Identify which cell holds the provided text, then report its [x, y] central coordinate. 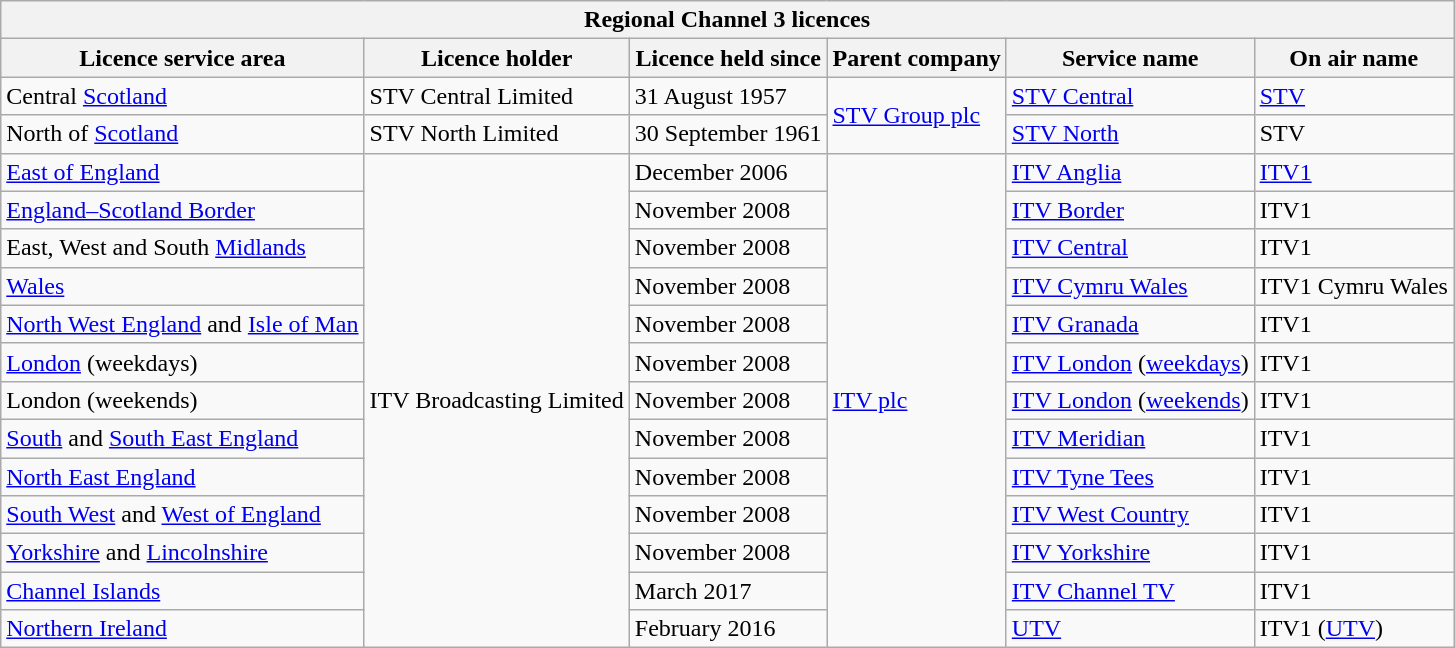
ITV Meridian [1130, 438]
ITV Tyne Tees [1130, 477]
South West and West of England [182, 515]
On air name [1354, 58]
March 2017 [728, 591]
England–Scotland Border [182, 210]
30 September 1961 [728, 134]
ITV1 Cymru Wales [1354, 286]
Licence holder [496, 58]
Licence held since [728, 58]
Service name [1130, 58]
ITV Broadcasting Limited [496, 400]
Wales [182, 286]
ITV Channel TV [1130, 591]
Yorkshire and Lincolnshire [182, 553]
ITV Cymru Wales [1130, 286]
December 2006 [728, 172]
ITV London (weekdays) [1130, 362]
ITV London (weekends) [1130, 400]
31 August 1957 [728, 96]
ITV Yorkshire [1130, 553]
ITV1 (UTV) [1354, 629]
ITV plc [916, 400]
London (weekends) [182, 400]
ITV Central [1130, 248]
ITV Granada [1130, 324]
North East England [182, 477]
Licence service area [182, 58]
STV Group plc [916, 115]
STV North [1130, 134]
Regional Channel 3 licences [728, 20]
ITV Anglia [1130, 172]
UTV [1130, 629]
North West England and Isle of Man [182, 324]
South and South East England [182, 438]
Parent company [916, 58]
February 2016 [728, 629]
STV North Limited [496, 134]
STV Central [1130, 96]
London (weekdays) [182, 362]
ITV West Country [1130, 515]
Northern Ireland [182, 629]
STV Central Limited [496, 96]
East, West and South Midlands [182, 248]
ITV Border [1130, 210]
East of England [182, 172]
Channel Islands [182, 591]
Central Scotland [182, 96]
North of Scotland [182, 134]
